Search for the cell housing the specified text and yield its (X, Y) center coordinate. 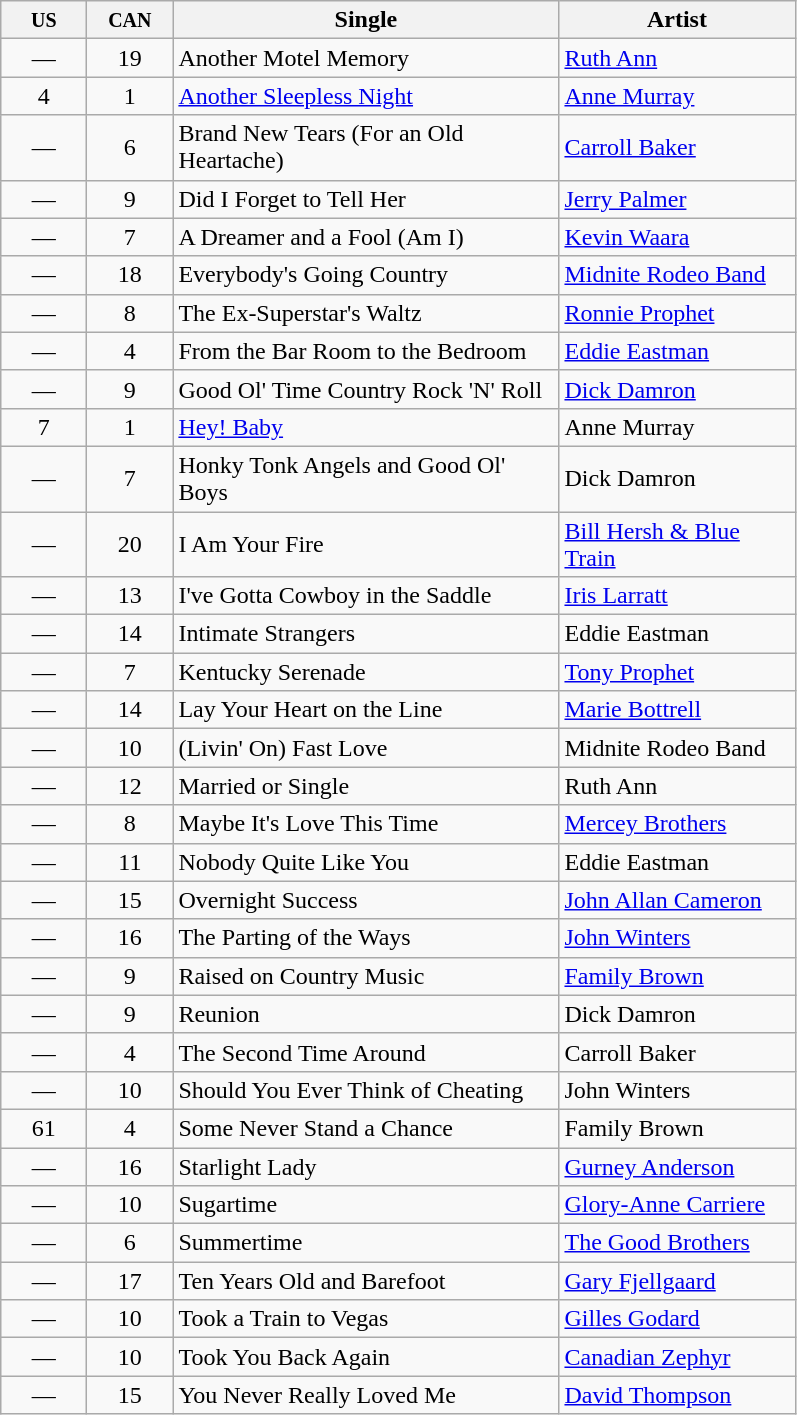
Summertime (366, 1243)
Artist (677, 20)
17 (130, 1281)
CAN (130, 20)
Ten Years Old and Barefoot (366, 1281)
Nobody Quite Like You (366, 862)
61 (44, 1128)
Single (366, 20)
Gilles Godard (677, 1319)
Ronnie Prophet (677, 313)
The Ex-Superstar's Waltz (366, 313)
Lay Your Heart on the Line (366, 710)
US (44, 20)
Another Sleepless Night (366, 96)
Gurney Anderson (677, 1167)
Intimate Strangers (366, 634)
Maybe It's Love This Time (366, 824)
I Am Your Fire (366, 544)
Tony Prophet (677, 672)
Some Never Stand a Chance (366, 1128)
A Dreamer and a Fool (Am I) (366, 237)
The Good Brothers (677, 1243)
Hey! Baby (366, 427)
Kentucky Serenade (366, 672)
18 (130, 275)
From the Bar Room to the Bedroom (366, 351)
David Thompson (677, 1395)
(Livin' On) Fast Love (366, 748)
John Allan Cameron (677, 900)
Kevin Waara (677, 237)
Marie Bottrell (677, 710)
You Never Really Loved Me (366, 1395)
Starlight Lady (366, 1167)
20 (130, 544)
Jerry Palmer (677, 199)
Reunion (366, 1014)
Married or Single (366, 786)
Overnight Success (366, 900)
The Parting of the Ways (366, 938)
Canadian Zephyr (677, 1357)
11 (130, 862)
Mercey Brothers (677, 824)
12 (130, 786)
Bill Hersh & Blue Train (677, 544)
Sugartime (366, 1205)
Another Motel Memory (366, 58)
The Second Time Around (366, 1052)
Raised on Country Music (366, 976)
Did I Forget to Tell Her (366, 199)
Brand New Tears (For an Old Heartache) (366, 148)
Took You Back Again (366, 1357)
19 (130, 58)
Glory-Anne Carriere (677, 1205)
Should You Ever Think of Cheating (366, 1090)
Good Ol' Time Country Rock 'N' Roll (366, 389)
Gary Fjellgaard (677, 1281)
Everybody's Going Country (366, 275)
Honky Tonk Angels and Good Ol' Boys (366, 478)
Took a Train to Vegas (366, 1319)
I've Gotta Cowboy in the Saddle (366, 596)
Iris Larratt (677, 596)
13 (130, 596)
